Output the [x, y] coordinate of the center of the cell containing the given text.  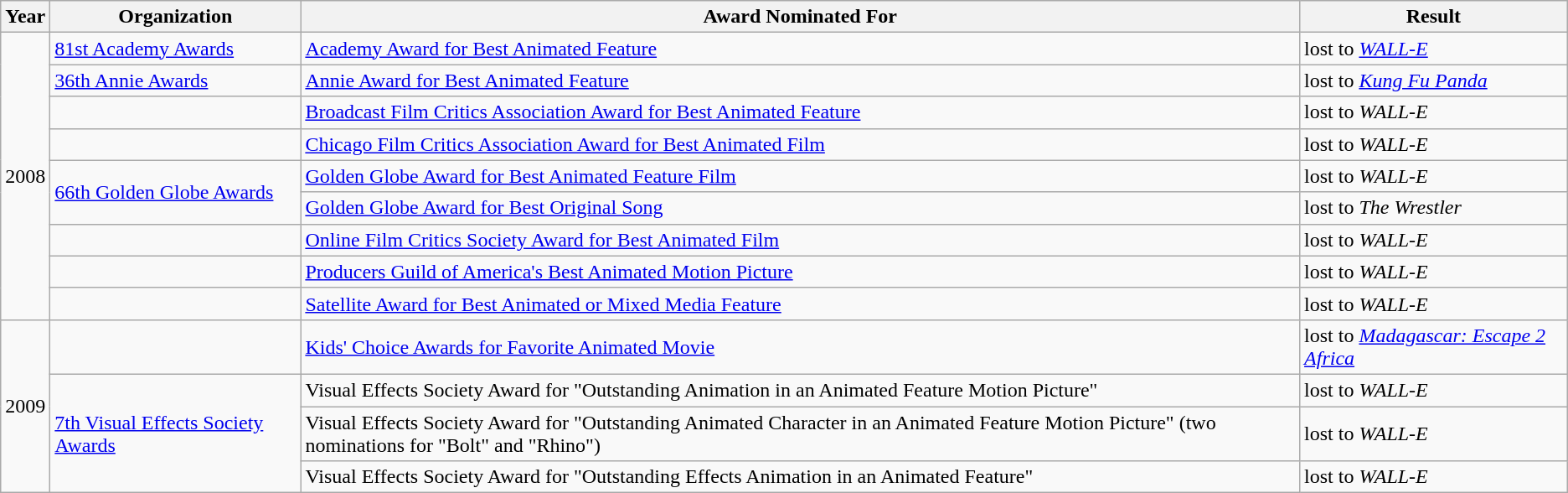
2009 [25, 406]
lost to Madagascar: Escape 2 Africa [1434, 347]
Golden Globe Award for Best Animated Feature Film [801, 176]
Year [25, 17]
Kids' Choice Awards for Favorite Animated Movie [801, 347]
Broadcast Film Critics Association Award for Best Animated Feature [801, 112]
Satellite Award for Best Animated or Mixed Media Feature [801, 304]
Golden Globe Award for Best Original Song [801, 208]
Producers Guild of America's Best Animated Motion Picture [801, 272]
Online Film Critics Society Award for Best Animated Film [801, 240]
81st Academy Awards [176, 49]
lost to The Wrestler [1434, 208]
Academy Award for Best Animated Feature [801, 49]
Annie Award for Best Animated Feature [801, 80]
36th Annie Awards [176, 80]
Visual Effects Society Award for "Outstanding Animation in an Animated Feature Motion Picture" [801, 390]
7th Visual Effects Society Awards [176, 433]
2008 [25, 176]
Result [1434, 17]
lost to Kung Fu Panda [1434, 80]
Award Nominated For [801, 17]
66th Golden Globe Awards [176, 192]
Organization [176, 17]
Visual Effects Society Award for "Outstanding Effects Animation in an Animated Feature" [801, 477]
Visual Effects Society Award for "Outstanding Animated Character in an Animated Feature Motion Picture" (two nominations for "Bolt" and "Rhino") [801, 433]
Chicago Film Critics Association Award for Best Animated Film [801, 144]
